Return (x, y) of the center of cell containing provided text 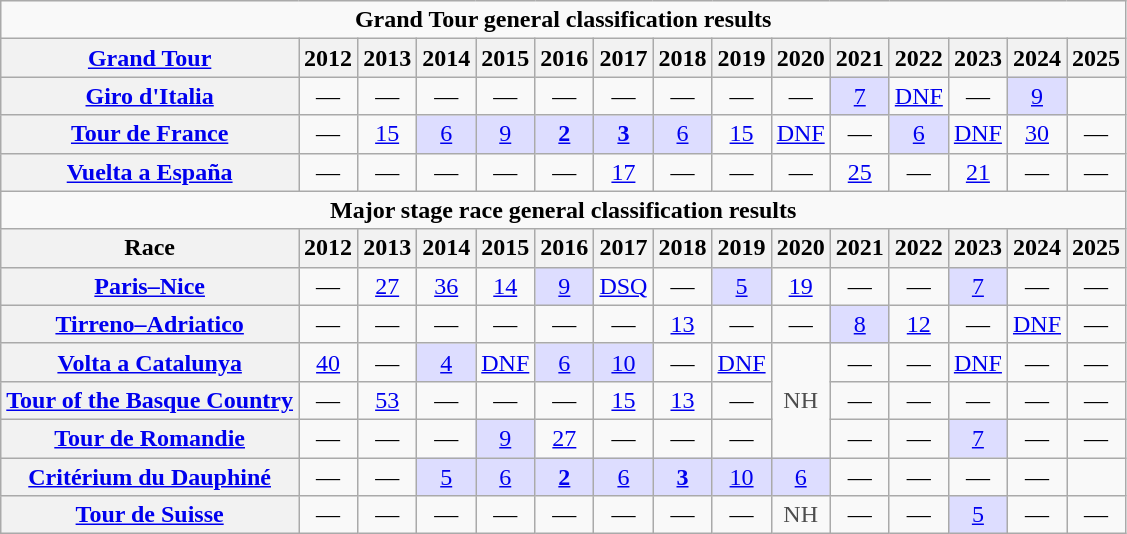
25 (860, 172)
Tirreno–Adriatico (150, 324)
12 (918, 324)
30 (1036, 134)
Paris–Nice (150, 286)
53 (388, 400)
DSQ (624, 286)
Major stage race general classification results (564, 210)
8 (860, 324)
19 (800, 286)
17 (624, 172)
40 (328, 362)
Tour de Romandie (150, 438)
Critérium du Dauphiné (150, 477)
Grand Tour (150, 58)
Grand Tour general classification results (564, 20)
4 (446, 362)
Vuelta a España (150, 172)
Tour de France (150, 134)
14 (506, 286)
Tour de Suisse (150, 515)
Volta a Catalunya (150, 362)
Race (150, 248)
Tour of the Basque Country (150, 400)
Giro d'Italia (150, 96)
21 (978, 172)
36 (446, 286)
